Find where the given text appears and provide that cell's center as (X, Y) coordinate. 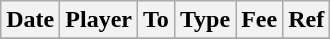
Date (30, 20)
Type (204, 20)
To (156, 20)
Fee (260, 20)
Ref (306, 20)
Player (99, 20)
